Search for the cell housing the specified text and yield its [x, y] center coordinate. 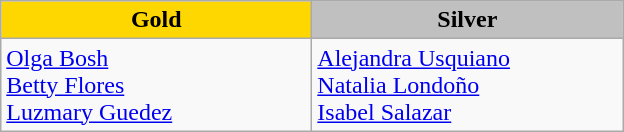
Alejandra UsquianoNatalia LondoñoIsabel Salazar [468, 85]
Olga BoshBetty FloresLuzmary Guedez [156, 85]
Gold [156, 20]
Silver [468, 20]
